Provide the (x, y) coordinate of the cell's center where the given text is located.  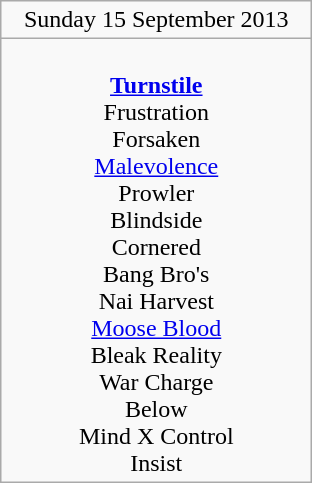
Sunday 15 September 2013 (156, 20)
